Determine the [x, y] coordinate at the center of the cell enclosing the given text.  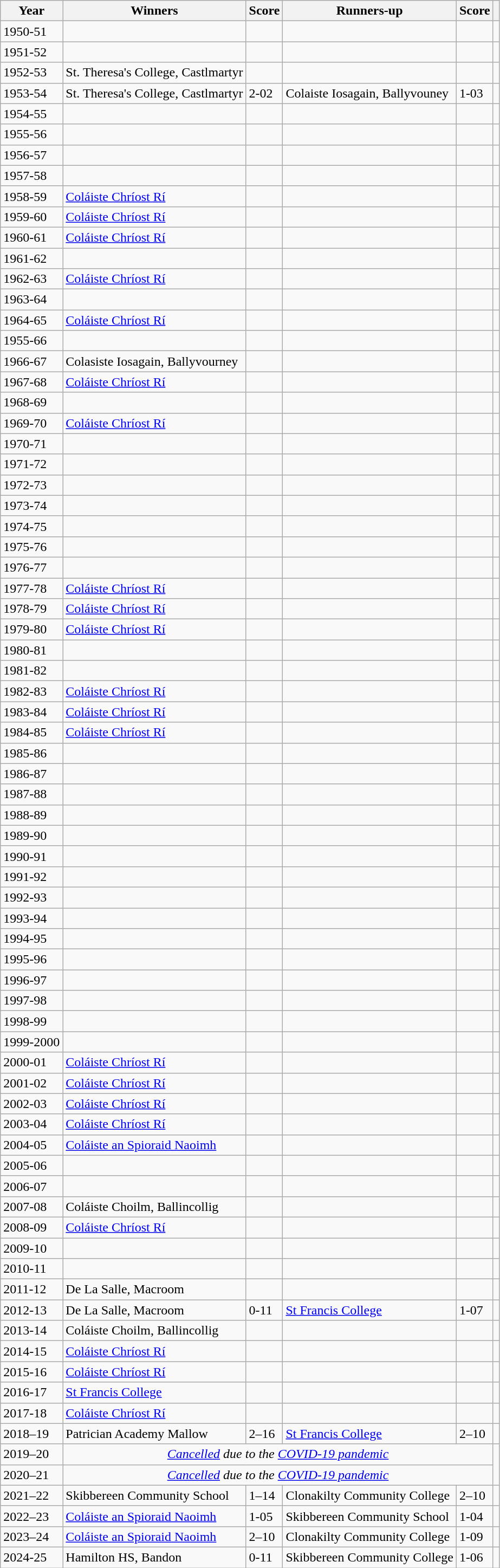
Patrician Academy Mallow [154, 1434]
2002-03 [31, 1104]
1975-76 [31, 547]
2021–22 [31, 1495]
2014-15 [31, 1351]
2012-13 [31, 1310]
2011-12 [31, 1290]
1955-66 [31, 341]
1998-99 [31, 1021]
2010-11 [31, 1269]
Runners-up [369, 11]
1960-61 [31, 237]
1969-70 [31, 423]
1990-91 [31, 856]
Colaiste Iosagain, Ballyvouney [369, 93]
2013-14 [31, 1331]
1964-65 [31, 320]
1988-89 [31, 815]
1968-69 [31, 403]
2005-06 [31, 1165]
1981-82 [31, 671]
Skibbereen Community College [369, 1557]
2000-01 [31, 1062]
1-06 [475, 1557]
1976-77 [31, 567]
Colasiste Iosagain, Ballyvourney [154, 361]
1974-75 [31, 526]
1-05 [264, 1516]
2023–24 [31, 1537]
1995-96 [31, 960]
1980-81 [31, 650]
2017-18 [31, 1413]
1994-95 [31, 939]
1966-67 [31, 361]
1983-84 [31, 712]
2009-10 [31, 1248]
1985-86 [31, 753]
2020–21 [31, 1475]
1953-54 [31, 93]
2–16 [264, 1434]
1950-51 [31, 31]
1-03 [475, 93]
1967-68 [31, 382]
1958-59 [31, 196]
1996-97 [31, 980]
1956-57 [31, 155]
2024-25 [31, 1557]
1984-85 [31, 733]
1963-64 [31, 300]
2008-09 [31, 1227]
1989-90 [31, 835]
1978-79 [31, 609]
1952-53 [31, 73]
1-09 [475, 1537]
1973-74 [31, 506]
2016-17 [31, 1392]
1954-55 [31, 114]
2-02 [264, 93]
1-04 [475, 1516]
2007-08 [31, 1207]
1951-52 [31, 52]
Year [31, 11]
Hamilton HS, Bandon [154, 1557]
1962-63 [31, 279]
1979-80 [31, 630]
2001-02 [31, 1083]
1993-94 [31, 918]
1957-58 [31, 176]
1992-93 [31, 897]
2006-07 [31, 1186]
1987-88 [31, 794]
1955-56 [31, 134]
1982-83 [31, 691]
1986-87 [31, 774]
2019–20 [31, 1454]
1977-78 [31, 588]
Winners [154, 11]
1959-60 [31, 217]
1972-73 [31, 485]
2003-04 [31, 1124]
1970-71 [31, 444]
1997-98 [31, 1001]
1–14 [264, 1495]
1991-92 [31, 877]
2004-05 [31, 1145]
2022–23 [31, 1516]
1971-72 [31, 464]
2018–19 [31, 1434]
2015-16 [31, 1372]
1999-2000 [31, 1042]
1961-62 [31, 258]
1-07 [475, 1310]
